Provide the [x, y] coordinate of the cell's center where the given text is located.  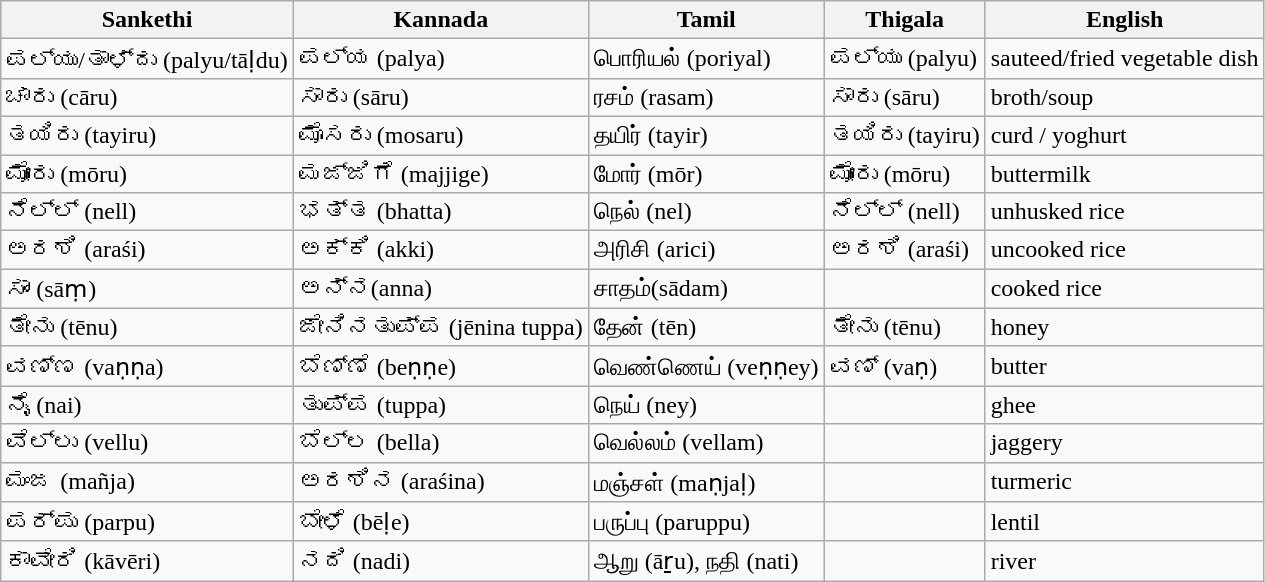
English [1124, 20]
honey [1124, 327]
தயிர் (tayir) [706, 135]
ಮೊಸರು (mosaru) [440, 135]
சாதம்(sādam) [706, 289]
ಮಂಜ (mañja) [148, 482]
ಪರ್ಪು (parpu) [148, 522]
ಅಕ್ಕಿ (akki) [440, 250]
ವೆಲ್ಲು (vellu) [148, 443]
ನೈ (nai) [148, 405]
பொரியல் (poriyal) [706, 59]
Sankethi [148, 20]
பருப்பு (paruppu) [706, 522]
தேன் (tēn) [706, 327]
cooked rice [1124, 289]
நெய் (ney) [706, 405]
ghee [1124, 405]
ವಣ್ಣ (vaṇṇa) [148, 366]
ಅರಶಿನ (araśina) [440, 482]
ஆறு (āṟu), நதி (nati) [706, 561]
மோர் (mōr) [706, 173]
ಪಲ್ಯು (palyu) [904, 59]
ನದಿ (nadi) [440, 561]
ಮಜ್ಜಿಗೆ (majjige) [440, 173]
curd / yoghurt [1124, 135]
buttermilk [1124, 173]
ಚಾರು (cāru) [148, 97]
நெல் (nel) [706, 212]
ಬೆಣ್ಣೆ (beṇṇe) [440, 366]
ಅನ್ನ(anna) [440, 289]
Thigala [904, 20]
ಬೆಲ್ಲ (bella) [440, 443]
Kannada [440, 20]
river [1124, 561]
sauteed/fried vegetable dish [1124, 59]
ಪಲ್ಯ (palya) [440, 59]
மஞ்சள் (maṇjaḷ) [706, 482]
ரசம் (rasam) [706, 97]
ಭತ್ತ (bhatta) [440, 212]
jaggery [1124, 443]
வெல்லம் (vellam) [706, 443]
ಜೇನಿನತುಪ್ಪ (jēnina tuppa) [440, 327]
turmeric [1124, 482]
Tamil [706, 20]
unhusked rice [1124, 212]
uncooked rice [1124, 250]
ಸಾಂ (sāṃ) [148, 289]
lentil [1124, 522]
வெண்ணெய் (veṇṇey) [706, 366]
butter [1124, 366]
ಕಾವೇರಿ (kāvēri) [148, 561]
ಪಲ್ಯು/ತಾಳ್ದು (palyu/tāḷdu) [148, 59]
ವಣ್ (vaṇ) [904, 366]
ಬೇಳೆ (bēḷe) [440, 522]
அரிசி (arici) [706, 250]
ತುಪ್ಪ (tuppa) [440, 405]
broth/soup [1124, 97]
